Search for the cell housing the specified text and yield its [X, Y] center coordinate. 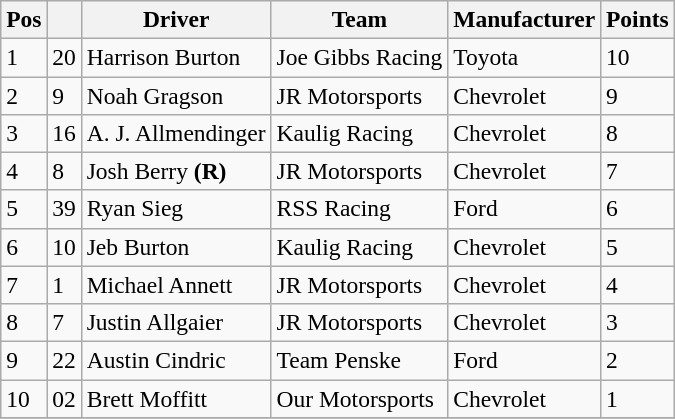
Driver [176, 19]
Manufacturer [524, 19]
16 [64, 133]
Justin Allgaier [176, 322]
Our Motorsports [360, 398]
Ryan Sieg [176, 209]
22 [64, 360]
Jeb Burton [176, 247]
02 [64, 398]
A. J. Allmendinger [176, 133]
Pos [24, 19]
Toyota [524, 57]
20 [64, 57]
Michael Annett [176, 285]
Points [638, 19]
39 [64, 209]
Brett Moffitt [176, 398]
Joe Gibbs Racing [360, 57]
Harrison Burton [176, 57]
Josh Berry (R) [176, 171]
Team [360, 19]
Austin Cindric [176, 360]
Team Penske [360, 360]
Noah Gragson [176, 95]
RSS Racing [360, 209]
